Detect which cell encompasses the target text, then output its (X, Y) center coordinate. 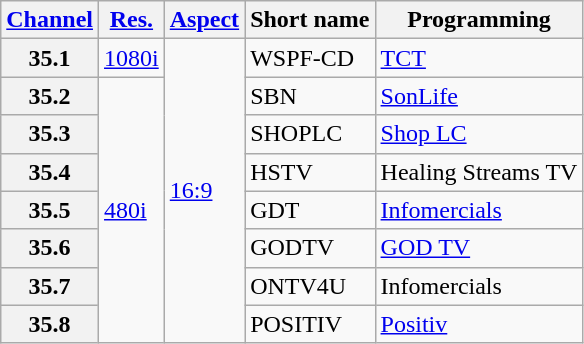
Shop LC (479, 134)
35.3 (50, 134)
35.7 (50, 286)
Short name (310, 20)
GODTV (310, 248)
35.2 (50, 96)
35.6 (50, 248)
GDT (310, 210)
POSITIV (310, 324)
1080i (132, 58)
SBN (310, 96)
SonLife (479, 96)
TCT (479, 58)
GOD TV (479, 248)
Channel (50, 20)
Programming (479, 20)
HSTV (310, 172)
35.8 (50, 324)
Healing Streams TV (479, 172)
SHOPLC (310, 134)
480i (132, 210)
WSPF-CD (310, 58)
Res. (132, 20)
Positiv (479, 324)
16:9 (204, 191)
35.4 (50, 172)
Aspect (204, 20)
35.1 (50, 58)
ONTV4U (310, 286)
35.5 (50, 210)
